Return the [x, y] coordinate for the center point of the cell that contains the specified text.  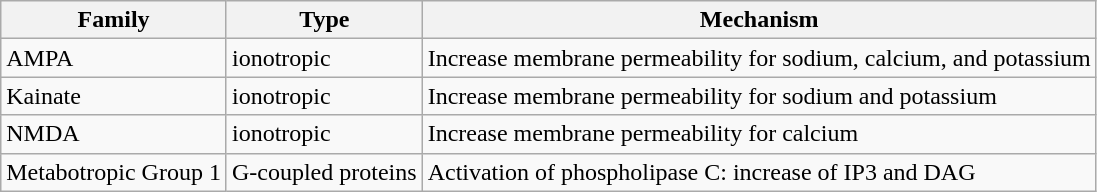
Increase membrane permeability for sodium and potassium [759, 96]
Mechanism [759, 20]
G-coupled proteins [324, 172]
Kainate [114, 96]
Activation of phospholipase C: increase of IP3 and DAG [759, 172]
Metabotropic Group 1 [114, 172]
AMPA [114, 58]
Type [324, 20]
Family [114, 20]
NMDA [114, 134]
Increase membrane permeability for sodium, calcium, and potassium [759, 58]
Increase membrane permeability for calcium [759, 134]
